Detect which cell encompasses the target text, then output its [X, Y] center coordinate. 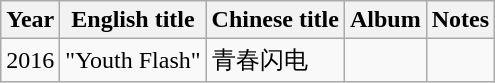
2016 [30, 60]
Album [385, 20]
青春闪电 [275, 60]
Year [30, 20]
"Youth Flash" [133, 60]
Chinese title [275, 20]
English title [133, 20]
Notes [460, 20]
